Scan for the cell matching the given text and deliver its [X, Y] coordinate at center. 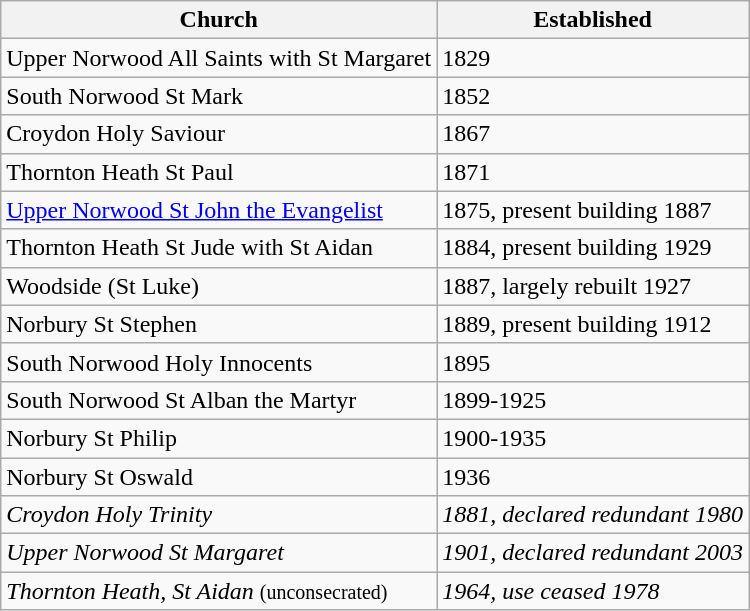
South Norwood Holy Innocents [219, 362]
1936 [593, 477]
1964, use ceased 1978 [593, 591]
Established [593, 20]
Thornton Heath, St Aidan (unconsecrated) [219, 591]
1901, declared redundant 2003 [593, 553]
1875, present building 1887 [593, 210]
Thornton Heath St Paul [219, 172]
Upper Norwood All Saints with St Margaret [219, 58]
1900-1935 [593, 438]
1884, present building 1929 [593, 248]
1895 [593, 362]
South Norwood St Alban the Martyr [219, 400]
1867 [593, 134]
Croydon Holy Trinity [219, 515]
1871 [593, 172]
1852 [593, 96]
Norbury St Oswald [219, 477]
Norbury St Philip [219, 438]
Croydon Holy Saviour [219, 134]
Upper Norwood St John the Evangelist [219, 210]
Thornton Heath St Jude with St Aidan [219, 248]
1829 [593, 58]
Woodside (St Luke) [219, 286]
Upper Norwood St Margaret [219, 553]
1889, present building 1912 [593, 324]
1887, largely rebuilt 1927 [593, 286]
Norbury St Stephen [219, 324]
1881, declared redundant 1980 [593, 515]
Church [219, 20]
South Norwood St Mark [219, 96]
1899-1925 [593, 400]
